Scan for the cell matching the given text and deliver its (x, y) coordinate at center. 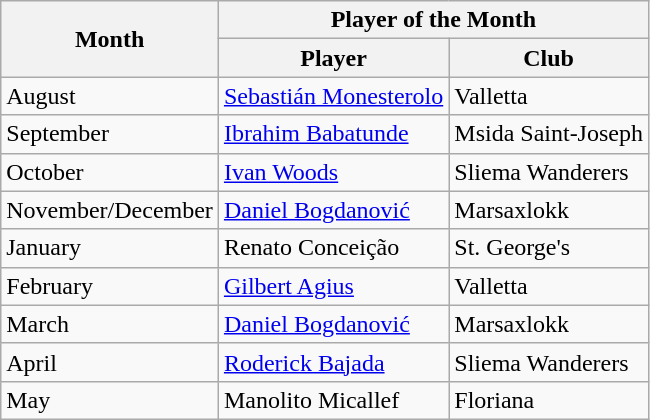
Month (110, 39)
October (110, 172)
Floriana (549, 400)
Player (333, 58)
August (110, 96)
Player of the Month (433, 20)
April (110, 362)
May (110, 400)
Roderick Bajada (333, 362)
Manolito Micallef (333, 400)
Club (549, 58)
Ivan Woods (333, 172)
November/December (110, 210)
Msida Saint-Joseph (549, 134)
St. George's (549, 248)
Sebastián Monesterolo (333, 96)
Renato Conceição (333, 248)
January (110, 248)
September (110, 134)
Gilbert Agius (333, 286)
Ibrahim Babatunde (333, 134)
February (110, 286)
March (110, 324)
